Scan for the cell matching the given text and deliver its (x, y) coordinate at center. 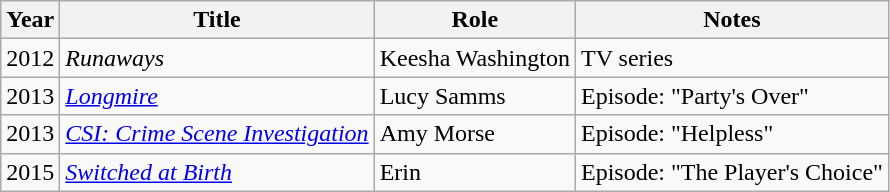
Episode: "Party's Over" (732, 96)
Amy Morse (474, 134)
Role (474, 20)
Lucy Samms (474, 96)
Title (217, 20)
Episode: "Helpless" (732, 134)
Episode: "The Player's Choice" (732, 172)
Longmire (217, 96)
Year (30, 20)
Erin (474, 172)
Switched at Birth (217, 172)
Runaways (217, 58)
CSI: Crime Scene Investigation (217, 134)
Keesha Washington (474, 58)
TV series (732, 58)
2015 (30, 172)
2012 (30, 58)
Notes (732, 20)
